Search for the cell housing the specified text and yield its (X, Y) center coordinate. 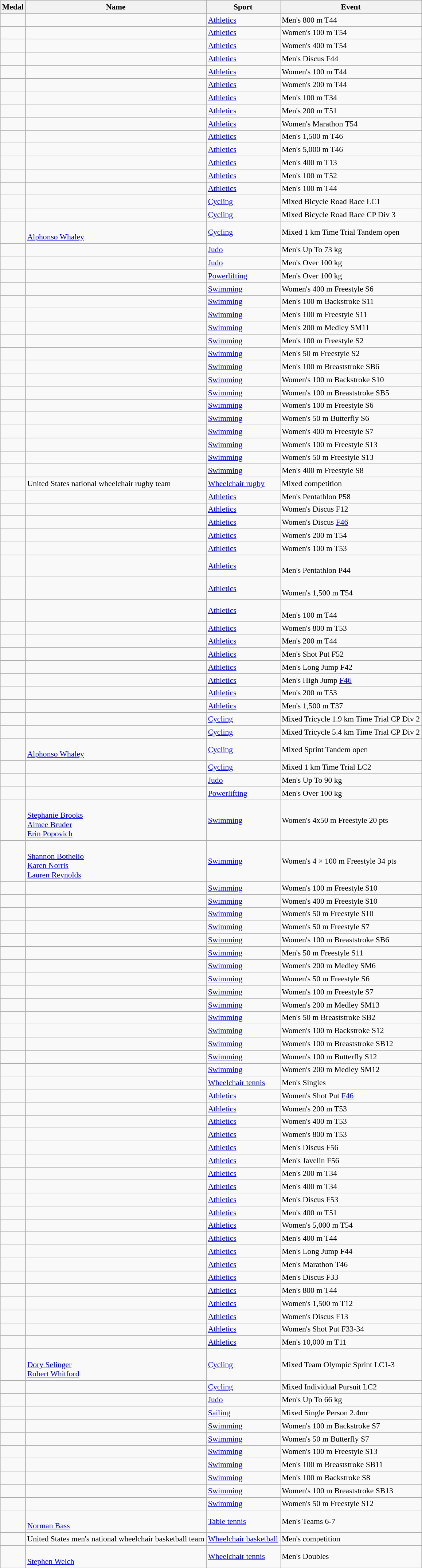
Women's 200 m T54 (351, 536)
Men's 100 m Breaststroke SB11 (351, 1465)
Men's competition (351, 1539)
Men's 100 m Backstroke S11 (351, 302)
Women's 1,500 m T12 (351, 1303)
Women's 50 m Freestyle S6 (351, 979)
Men's Singles (351, 1083)
Men's 50 m Breaststroke SB2 (351, 1018)
Women's Discus F13 (351, 1317)
Dory SelingerRobert Whitford (116, 1365)
Norman Bass (116, 1522)
Men's Long Jump F42 (351, 667)
Women's 100 m Backstroke S7 (351, 1426)
Men's 50 m Freestyle S2 (351, 354)
Men's High Jump F46 (351, 680)
Name (116, 7)
United States national wheelchair rugby team (116, 484)
Women's 100 m T54 (351, 33)
Women's 400 m T54 (351, 46)
Men's 100 m Backstroke S8 (351, 1478)
Mixed Bicycle Road Race CP Div 3 (351, 215)
Men's Up To 66 kg (351, 1400)
Women's 50 m Butterfly S6 (351, 419)
Women's 100 m Breaststroke SB5 (351, 393)
Women's 5,000 m T54 (351, 1225)
Men's 200 m T53 (351, 693)
Women's Marathon T54 (351, 124)
Women's 200 m T44 (351, 85)
Mixed 1 km Time Trial LC2 (351, 767)
Event (351, 7)
United States men's national wheelchair basketball team (116, 1539)
Table tennis (243, 1522)
Men's Long Jump F44 (351, 1252)
Men's 100 m Freestyle S11 (351, 315)
Mixed Bicycle Road Race LC1 (351, 202)
Men's 5,000 m T46 (351, 150)
Women's 100 m Freestyle S7 (351, 992)
Men's 10,000 m T11 (351, 1342)
Women's Shot Put F46 (351, 1096)
Women's 50 m Freestyle S10 (351, 914)
Wheelchair basketball (243, 1539)
Men's 100 m T34 (351, 98)
Women's 1,500 m T54 (351, 588)
Shannon BothelioKaren NorrisLauren Reynolds (116, 861)
Men's 100 m Freestyle S2 (351, 341)
Women's 100 m Breaststroke SB12 (351, 1044)
Wheelchair rugby (243, 484)
Men's 400 m T13 (351, 163)
Women's 50 m Freestyle S12 (351, 1504)
Mixed Individual Pursuit LC2 (351, 1387)
Women's 400 m Freestyle S7 (351, 432)
Women's 400 m Freestyle S10 (351, 901)
Medal (13, 7)
Men's 400 m T34 (351, 1187)
Women's 200 m Medley SM12 (351, 1070)
Women's 100 m Breaststroke SB6 (351, 940)
Men's Pentathlon P58 (351, 497)
Men's 400 m T44 (351, 1239)
Men's Marathon T46 (351, 1264)
Women's 50 m Freestyle S7 (351, 927)
Men's Javelin F56 (351, 1161)
Men's 1,500 m T37 (351, 706)
Men's Doubles (351, 1557)
Women's 100 m Backstroke S12 (351, 1031)
Women's 100 m Breaststroke SB13 (351, 1491)
Men's 400 m Freestyle S8 (351, 471)
Men's 200 m T34 (351, 1174)
Men's Shot Put F52 (351, 654)
Men's 1,500 m T46 (351, 137)
Men's 200 m T51 (351, 111)
Men's Discus F44 (351, 59)
Men's 400 m T51 (351, 1213)
Men's Discus F56 (351, 1148)
Women's 400 m Freestyle S6 (351, 289)
Men's Discus F33 (351, 1278)
Women's 100 m Freestyle S10 (351, 888)
Women's 100 m Freestyle S6 (351, 406)
Women's 100 m Butterfly S12 (351, 1057)
Men's 100 m Breaststroke SB6 (351, 367)
Women's Discus F46 (351, 523)
Women's 200 m Medley SM6 (351, 966)
Men's 200 m Medley SM11 (351, 328)
Men's Pentathlon P44 (351, 566)
Women's 200 m Medley SM13 (351, 1005)
Sport (243, 7)
Women's 50 m Freestyle S13 (351, 458)
Women's Shot Put F33-34 (351, 1329)
Women's 100 m T44 (351, 72)
Mixed Tricycle 1.9 km Time Trial CP Div 2 (351, 719)
Women's 4 × 100 m Freestyle 34 pts (351, 861)
Women's 200 m T53 (351, 1109)
Women's 400 m T53 (351, 1122)
Mixed competition (351, 484)
Women's 100 m T53 (351, 548)
Mixed 1 km Time Trial Tandem open (351, 232)
Stephanie BrooksAimee BruderErin Popovich (116, 820)
Sailing (243, 1413)
Mixed Sprint Tandem open (351, 750)
Men's Teams 6-7 (351, 1522)
Women's 50 m Butterfly S7 (351, 1439)
Men's Discus F53 (351, 1200)
Mixed Single Person 2.4mr (351, 1413)
Mixed Tricycle 5.4 km Time Trial CP Div 2 (351, 732)
Men's Up To 90 kg (351, 781)
Mixed Team Olympic Sprint LC1-3 (351, 1365)
Stephen Welch (116, 1557)
Men's 50 m Freestyle S11 (351, 953)
Men's 200 m T44 (351, 641)
Men's 100 m T52 (351, 176)
Women's 100 m Backstroke S10 (351, 380)
Women's 4x50 m Freestyle 20 pts (351, 820)
Women's Discus F12 (351, 509)
Men's Up To 73 kg (351, 250)
